Find where the given text appears and provide that cell's center as [x, y] coordinate. 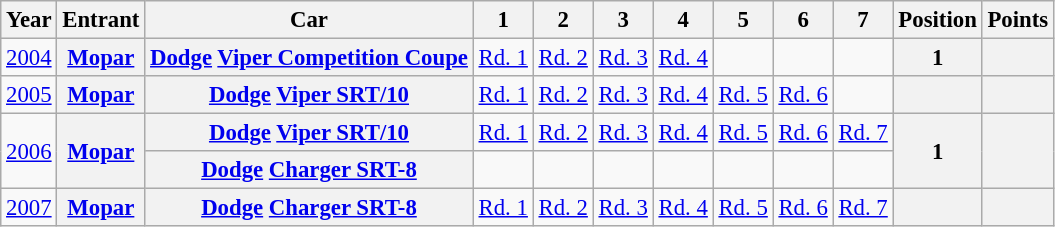
Dodge Viper Competition Coupe [309, 58]
Points [1018, 20]
6 [803, 20]
2005 [29, 95]
Car [309, 20]
2004 [29, 58]
2006 [29, 152]
2007 [29, 208]
2 [563, 20]
5 [743, 20]
Entrant [101, 20]
Year [29, 20]
4 [683, 20]
Position [938, 20]
3 [623, 20]
7 [863, 20]
